Return (x, y) of the center of cell containing provided text 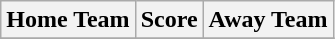
Score (169, 20)
Away Team (268, 20)
Home Team (68, 20)
